Pinpoint the cell where the given text exists, returning its (x, y) midpoint coordinate. 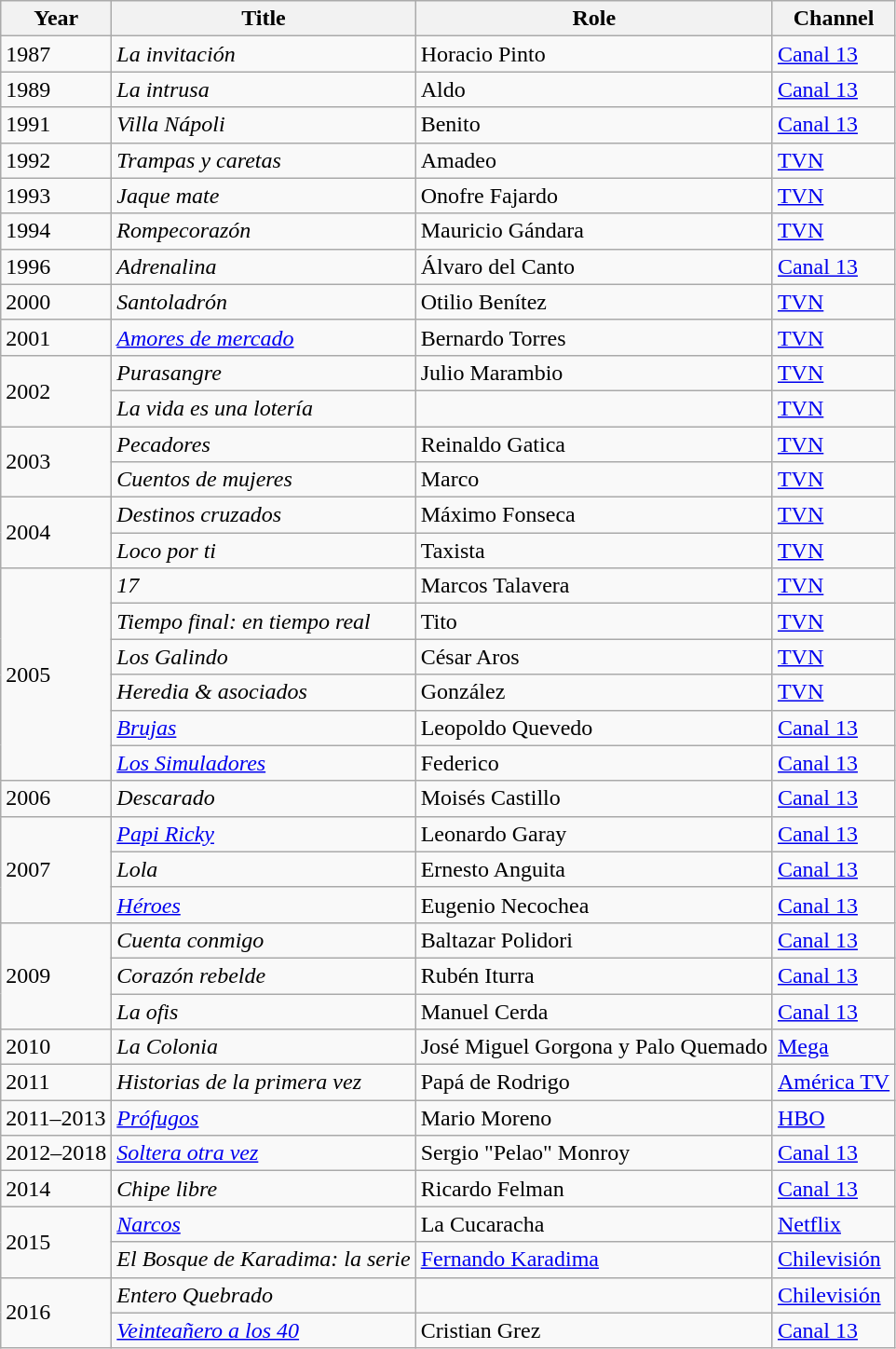
La intrusa (264, 89)
Manuel Cerda (594, 1011)
Brujas (264, 728)
César Aros (594, 657)
Prófugos (264, 1118)
Corazón rebelde (264, 975)
1992 (56, 160)
Papá de Rodrigo (594, 1083)
2007 (56, 869)
Narcos (264, 1224)
Horacio Pinto (594, 54)
Mega (833, 1047)
Máximo Fonseca (594, 515)
Rompecorazón (264, 231)
Veinteañero a los 40 (264, 1330)
Purasangre (264, 373)
Fernando Karadima (594, 1260)
La ofis (264, 1011)
Entero Quebrado (264, 1295)
La Cucaracha (594, 1224)
2002 (56, 390)
17 (264, 586)
Pecadores (264, 444)
Tiempo final: en tiempo real (264, 621)
Netflix (833, 1224)
2011–2013 (56, 1118)
Amores de mercado (264, 337)
2015 (56, 1242)
1987 (56, 54)
Papi Ricky (264, 834)
La invitación (264, 54)
Leopoldo Quevedo (594, 728)
Héroes (264, 905)
Adrenalina (264, 266)
Aldo (594, 89)
Descarado (264, 798)
Villa Nápoli (264, 125)
2004 (56, 533)
2016 (56, 1313)
1994 (56, 231)
Benito (594, 125)
2012–2018 (56, 1153)
2014 (56, 1189)
Lola (264, 869)
La vida es una lotería (264, 408)
Role (594, 19)
2001 (56, 337)
Chipe libre (264, 1189)
Trampas y caretas (264, 160)
América TV (833, 1083)
Reinaldo Gatica (594, 444)
Julio Marambio (594, 373)
Onofre Fajardo (594, 196)
HBO (833, 1118)
Baltazar Polidori (594, 940)
1989 (56, 89)
Federico (594, 763)
Marcos Talavera (594, 586)
2000 (56, 302)
Jaque mate (264, 196)
Tito (594, 621)
Eugenio Necochea (594, 905)
1991 (56, 125)
Taxista (594, 551)
1996 (56, 266)
Marco (594, 480)
Moisés Castillo (594, 798)
Heredia & asociados (264, 692)
1993 (56, 196)
Channel (833, 19)
Álvaro del Canto (594, 266)
Sergio "Pelao" Monroy (594, 1153)
Soltera otra vez (264, 1153)
Los Simuladores (264, 763)
Mauricio Gándara (594, 231)
Rubén Iturra (594, 975)
La Colonia (264, 1047)
Historias de la primera vez (264, 1083)
Amadeo (594, 160)
2006 (56, 798)
Bernardo Torres (594, 337)
2011 (56, 1083)
2009 (56, 975)
Los Galindo (264, 657)
Ricardo Felman (594, 1189)
Leonardo Garay (594, 834)
Ernesto Anguita (594, 869)
Year (56, 19)
Cristian Grez (594, 1330)
González (594, 692)
Title (264, 19)
Loco por ti (264, 551)
Cuenta conmigo (264, 940)
José Miguel Gorgona y Palo Quemado (594, 1047)
El Bosque de Karadima: la serie (264, 1260)
Destinos cruzados (264, 515)
Santoladrón (264, 302)
Otilio Benítez (594, 302)
Cuentos de mujeres (264, 480)
2010 (56, 1047)
Mario Moreno (594, 1118)
2005 (56, 674)
2003 (56, 462)
